From the cell containing the given text, extract its center point as [X, Y] coordinate. 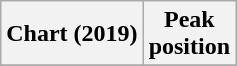
Peakposition [189, 34]
Chart (2019) [72, 34]
